Capture the cell that displays the provided text and extract its [x, y] central coordinate. 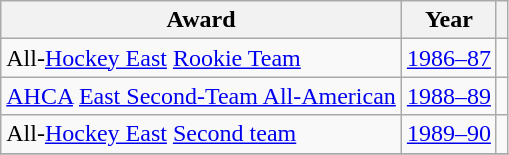
1988–89 [448, 96]
Award [202, 20]
1989–90 [448, 134]
All-Hockey East Second team [202, 134]
All-Hockey East Rookie Team [202, 58]
1986–87 [448, 58]
AHCA East Second-Team All-American [202, 96]
Year [448, 20]
